Extract the (X, Y) coordinate from the center of the cell holding the provided text.  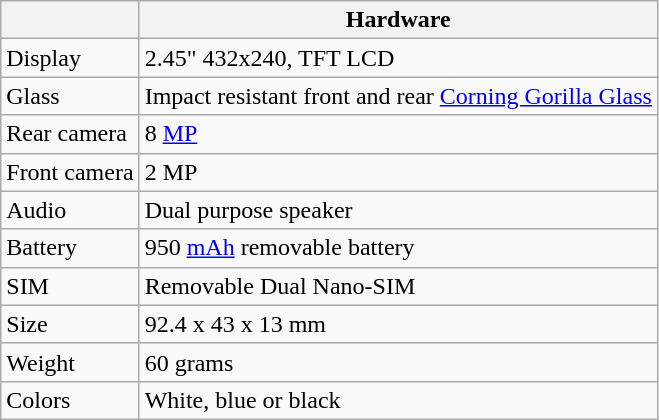
Impact resistant front and rear Corning Gorilla Glass (398, 96)
2.45" 432x240, TFT LCD (398, 58)
950 mAh removable battery (398, 248)
Weight (70, 362)
Rear camera (70, 134)
60 grams (398, 362)
White, blue or black (398, 400)
8 MP (398, 134)
Dual purpose speaker (398, 210)
Front camera (70, 172)
SIM (70, 286)
Audio (70, 210)
Glass (70, 96)
Colors (70, 400)
Hardware (398, 20)
Removable Dual Nano-SIM (398, 286)
Display (70, 58)
Battery (70, 248)
2 MP (398, 172)
Size (70, 324)
92.4 x 43 x 13 mm (398, 324)
